Extract the [X, Y] coordinate from the center of the cell holding the provided text.  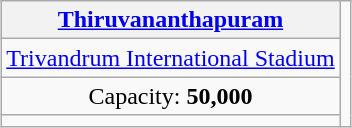
Thiruvananthapuram [170, 20]
Capacity: 50,000 [170, 96]
Trivandrum International Stadium [170, 58]
